Search for the cell housing the specified text and yield its (x, y) center coordinate. 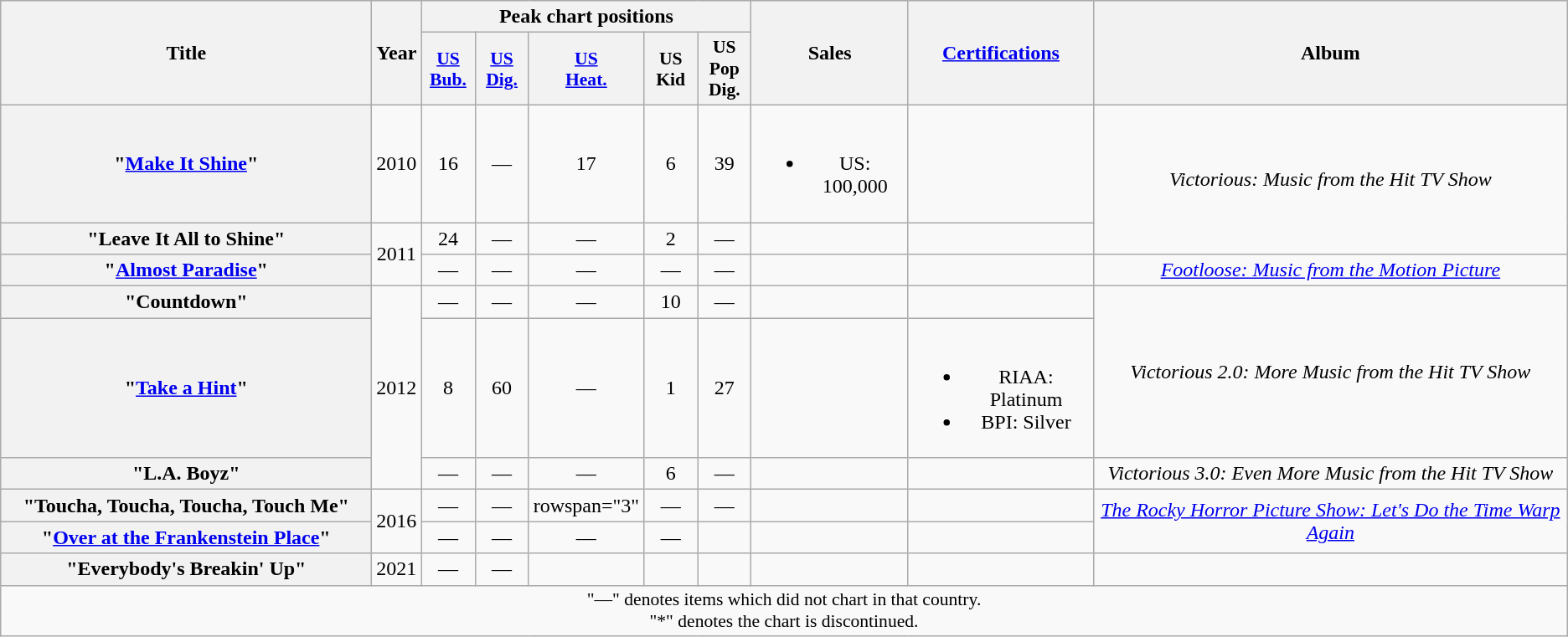
"Leave It All to Shine" (186, 239)
8 (448, 388)
2021 (397, 569)
10 (671, 302)
Peak chart positions (586, 17)
2 (671, 239)
USPop Dig. (725, 69)
Sales (830, 54)
"Everybody's Breakin' Up" (186, 569)
Victorious: Music from the Hit TV Show (1330, 179)
USDig. (502, 69)
2010 (397, 163)
2011 (397, 254)
2012 (397, 388)
Victorious 3.0: Even More Music from the Hit TV Show (1330, 474)
2016 (397, 521)
1 (671, 388)
17 (586, 163)
US: 100,000 (830, 163)
Title (186, 54)
Certifications (1000, 54)
The Rocky Horror Picture Show: Let's Do the Time Warp Again (1330, 521)
RIAA: PlatinumBPI: Silver (1000, 388)
"Take a Hint" (186, 388)
"Make It Shine" (186, 163)
"Over at the Frankenstein Place" (186, 537)
39 (725, 163)
Year (397, 54)
Footloose: Music from the Motion Picture (1330, 270)
"Countdown" (186, 302)
Victorious 2.0: More Music from the Hit TV Show (1330, 372)
rowspan="3" (586, 506)
24 (448, 239)
USKid (671, 69)
Album (1330, 54)
16 (448, 163)
"Almost Paradise" (186, 270)
27 (725, 388)
"Toucha, Toucha, Toucha, Touch Me" (186, 506)
USHeat. (586, 69)
60 (502, 388)
USBub. (448, 69)
"L.A. Boyz" (186, 474)
"—" denotes items which did not chart in that country."*" denotes the chart is discontinued. (784, 611)
